Find where the given text appears and provide that cell's center as [X, Y] coordinate. 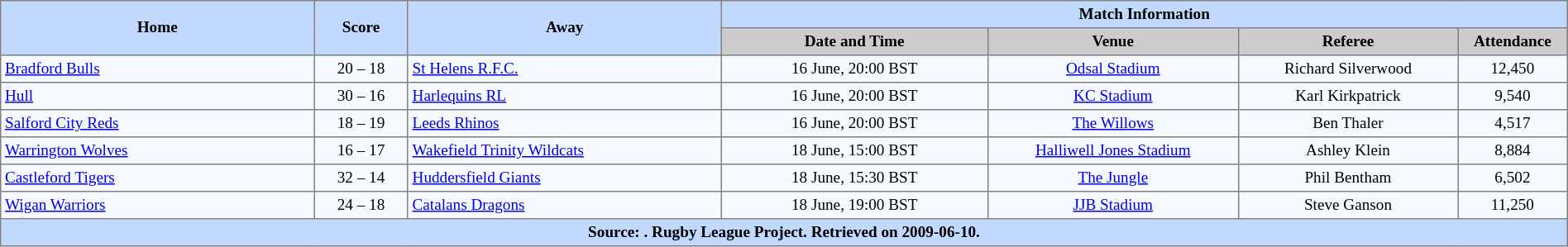
KC Stadium [1113, 96]
Home [157, 28]
Hull [157, 96]
Match Information [1145, 15]
Source: . Rugby League Project. Retrieved on 2009-06-10. [784, 233]
18 June, 15:00 BST [854, 150]
Salford City Reds [157, 124]
Wakefield Trinity Wildcats [564, 150]
Date and Time [854, 41]
Warrington Wolves [157, 150]
18 June, 15:30 BST [854, 178]
Score [361, 28]
JJB Stadium [1113, 205]
Venue [1113, 41]
Ashley Klein [1348, 150]
9,540 [1513, 96]
30 – 16 [361, 96]
4,517 [1513, 124]
20 – 18 [361, 69]
Catalans Dragons [564, 205]
Phil Bentham [1348, 178]
18 – 19 [361, 124]
St Helens R.F.C. [564, 69]
Away [564, 28]
16 – 17 [361, 150]
Bradford Bulls [157, 69]
6,502 [1513, 178]
Steve Ganson [1348, 205]
Odsal Stadium [1113, 69]
Harlequins RL [564, 96]
12,450 [1513, 69]
32 – 14 [361, 178]
11,250 [1513, 205]
18 June, 19:00 BST [854, 205]
8,884 [1513, 150]
Wigan Warriors [157, 205]
Karl Kirkpatrick [1348, 96]
The Jungle [1113, 178]
24 – 18 [361, 205]
Attendance [1513, 41]
Huddersfield Giants [564, 178]
Referee [1348, 41]
Leeds Rhinos [564, 124]
Ben Thaler [1348, 124]
The Willows [1113, 124]
Richard Silverwood [1348, 69]
Halliwell Jones Stadium [1113, 150]
Castleford Tigers [157, 178]
